Return the [x, y] coordinate for the center point of the cell that contains the specified text.  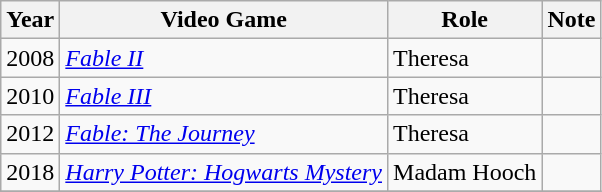
2008 [30, 58]
Fable: The Journey [224, 134]
2012 [30, 134]
Note [572, 20]
Role [465, 20]
Fable III [224, 96]
Year [30, 20]
Madam Hooch [465, 172]
Harry Potter: Hogwarts Mystery [224, 172]
2018 [30, 172]
2010 [30, 96]
Video Game [224, 20]
Fable II [224, 58]
